For the text-containing cell, return its midpoint in [x, y] coordinate format. 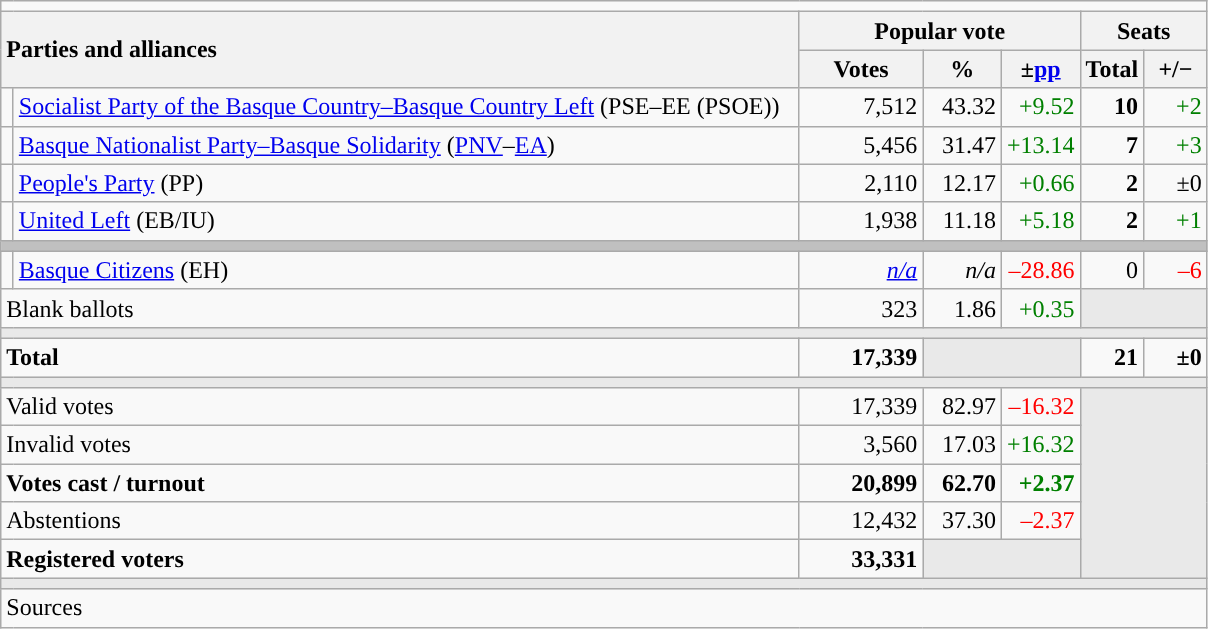
Invalid votes [400, 445]
Blank ballots [400, 308]
Votes cast / turnout [400, 483]
+3 [1176, 145]
Basque Nationalist Party–Basque Solidarity (PNV–EA) [406, 145]
11.18 [962, 221]
+0.66 [1040, 183]
33,331 [861, 559]
10 [1112, 107]
82.97 [962, 407]
Seats [1144, 31]
17.03 [962, 445]
+2 [1176, 107]
Socialist Party of the Basque Country–Basque Country Left (PSE–EE (PSOE)) [406, 107]
31.47 [962, 145]
7,512 [861, 107]
United Left (EB/IU) [406, 221]
–28.86 [1040, 270]
Votes [861, 69]
Valid votes [400, 407]
People's Party (PP) [406, 183]
+5.18 [1040, 221]
±pp [1040, 69]
Registered voters [400, 559]
–6 [1176, 270]
Sources [604, 608]
Popular vote [940, 31]
21 [1112, 357]
–16.32 [1040, 407]
12,432 [861, 521]
7 [1112, 145]
43.32 [962, 107]
20,899 [861, 483]
62.70 [962, 483]
323 [861, 308]
Parties and alliances [400, 50]
+2.37 [1040, 483]
+9.52 [1040, 107]
+1 [1176, 221]
37.30 [962, 521]
12.17 [962, 183]
5,456 [861, 145]
% [962, 69]
1.86 [962, 308]
1,938 [861, 221]
2,110 [861, 183]
+/− [1176, 69]
+13.14 [1040, 145]
3,560 [861, 445]
+0.35 [1040, 308]
–2.37 [1040, 521]
+16.32 [1040, 445]
0 [1112, 270]
Basque Citizens (EH) [406, 270]
Abstentions [400, 521]
